Identify which cell holds the provided text, then report its (x, y) central coordinate. 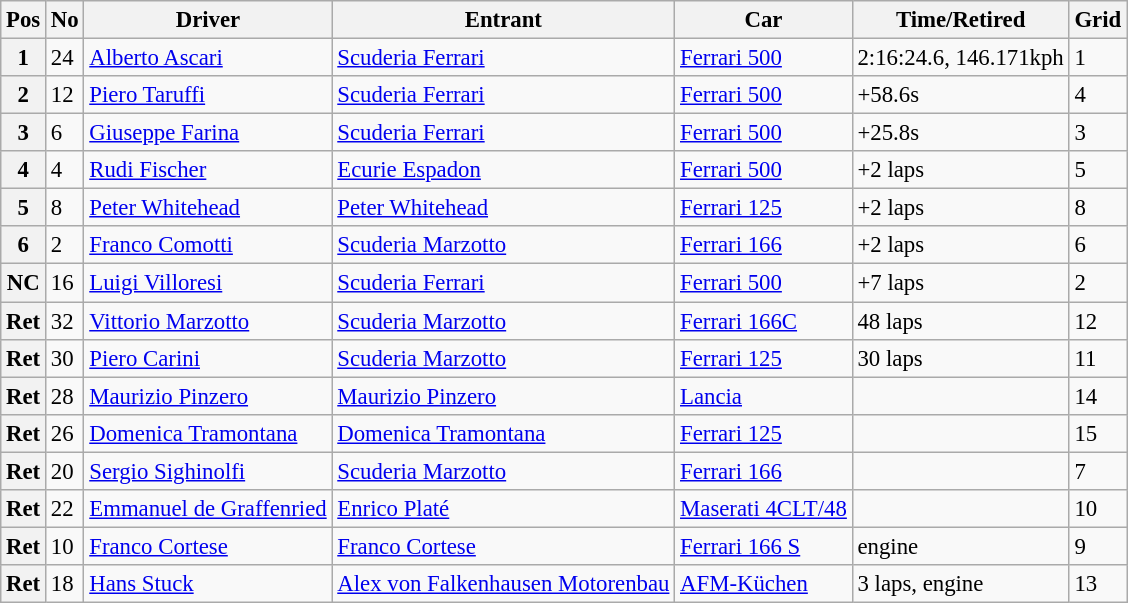
Entrant (504, 20)
Alberto Ascari (208, 58)
Emmanuel de Graffenried (208, 509)
Maserati 4CLT/48 (764, 509)
Piero Taruffi (208, 95)
2:16:24.6, 146.171kph (960, 58)
Ferrari 166C (764, 321)
NC (24, 283)
Pos (24, 20)
Car (764, 20)
Time/Retired (960, 20)
Ferrari 166 S (764, 546)
Luigi Villoresi (208, 283)
Alex von Falkenhausen Motorenbau (504, 584)
No (65, 20)
7 (1098, 471)
22 (65, 509)
+25.8s (960, 133)
26 (65, 433)
Lancia (764, 396)
Ecurie Espadon (504, 170)
Driver (208, 20)
11 (1098, 358)
32 (65, 321)
engine (960, 546)
30 laps (960, 358)
Franco Comotti (208, 245)
13 (1098, 584)
30 (65, 358)
AFM-Küchen (764, 584)
24 (65, 58)
14 (1098, 396)
Enrico Platé (504, 509)
Sergio Sighinolfi (208, 471)
15 (1098, 433)
Hans Stuck (208, 584)
Vittorio Marzotto (208, 321)
+7 laps (960, 283)
20 (65, 471)
Piero Carini (208, 358)
Rudi Fischer (208, 170)
16 (65, 283)
48 laps (960, 321)
Grid (1098, 20)
18 (65, 584)
+58.6s (960, 95)
Giuseppe Farina (208, 133)
3 laps, engine (960, 584)
28 (65, 396)
9 (1098, 546)
